Locate the cell with the specified text and output its [x, y] center coordinate. 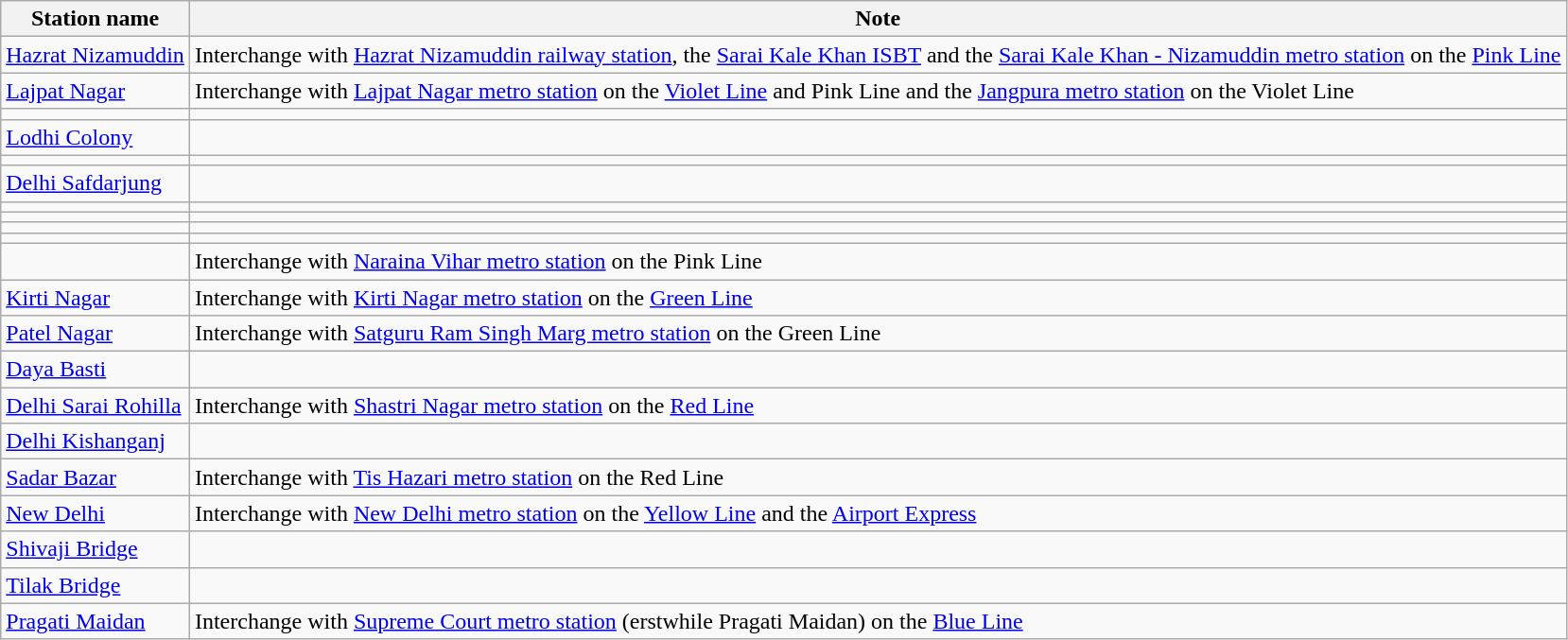
Kirti Nagar [96, 298]
Interchange with Shastri Nagar metro station on the Red Line [878, 406]
Delhi Sarai Rohilla [96, 406]
Hazrat Nizamuddin [96, 55]
Interchange with Kirti Nagar metro station on the Green Line [878, 298]
Daya Basti [96, 370]
Tilak Bridge [96, 585]
Lajpat Nagar [96, 91]
Interchange with Hazrat Nizamuddin railway station, the Sarai Kale Khan ISBT and the Sarai Kale Khan - Nizamuddin metro station on the Pink Line [878, 55]
Interchange with Naraina Vihar metro station on the Pink Line [878, 261]
Pragati Maidan [96, 621]
Station name [96, 19]
Interchange with New Delhi metro station on the Yellow Line and the Airport Express [878, 513]
Note [878, 19]
New Delhi [96, 513]
Patel Nagar [96, 334]
Sadar Bazar [96, 477]
Interchange with Lajpat Nagar metro station on the Violet Line and Pink Line and the Jangpura metro station on the Violet Line [878, 91]
Delhi Safdarjung [96, 183]
Interchange with Satguru Ram Singh Marg metro station on the Green Line [878, 334]
Interchange with Supreme Court metro station (erstwhile Pragati Maidan) on the Blue Line [878, 621]
Shivaji Bridge [96, 549]
Lodhi Colony [96, 137]
Delhi Kishanganj [96, 441]
Interchange with Tis Hazari metro station on the Red Line [878, 477]
